Output the [X, Y] coordinate of the center of the cell containing the given text.  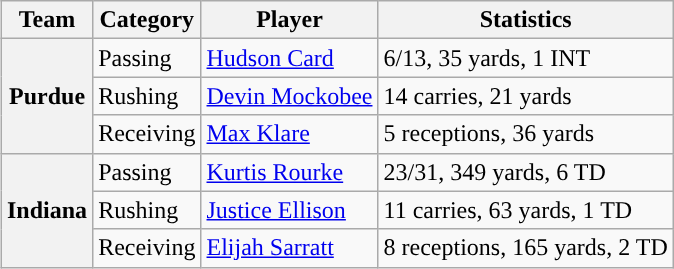
Indiana [46, 210]
14 carries, 21 yards [526, 96]
Statistics [526, 20]
11 carries, 63 yards, 1 TD [526, 210]
Player [290, 20]
Team [46, 20]
Max Klare [290, 134]
Kurtis Rourke [290, 172]
6/13, 35 yards, 1 INT [526, 58]
Hudson Card [290, 58]
Elijah Sarratt [290, 248]
Justice Ellison [290, 210]
8 receptions, 165 yards, 2 TD [526, 248]
Devin Mockobee [290, 96]
Purdue [46, 96]
Category [147, 20]
5 receptions, 36 yards [526, 134]
23/31, 349 yards, 6 TD [526, 172]
